Scan for the cell matching the given text and deliver its (X, Y) coordinate at center. 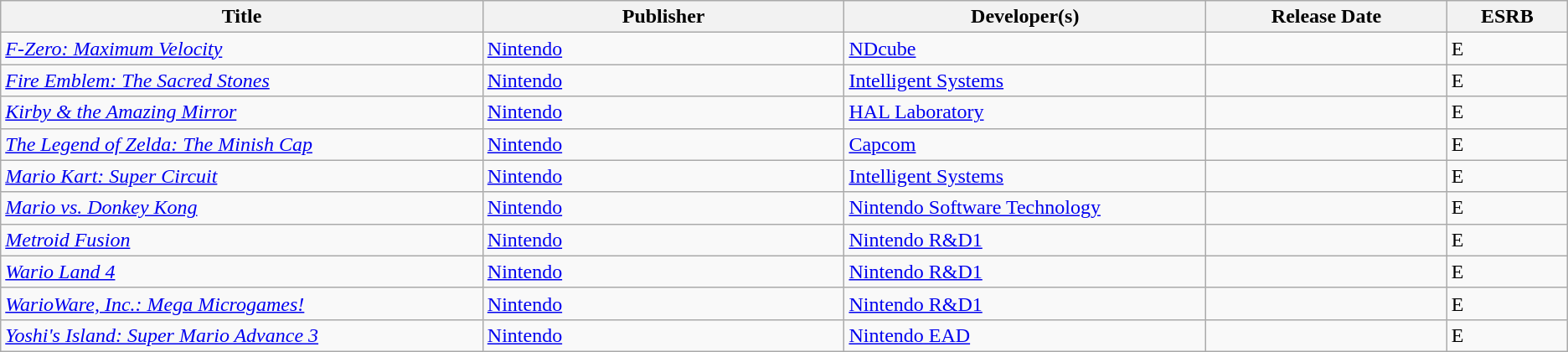
The Legend of Zelda: The Minish Cap (242, 144)
Yoshi's Island: Super Mario Advance 3 (242, 335)
Title (242, 17)
Fire Emblem: The Sacred Stones (242, 80)
WarioWare, Inc.: Mega Microgames! (242, 303)
HAL Laboratory (1025, 112)
Capcom (1025, 144)
Wario Land 4 (242, 272)
Release Date (1327, 17)
ESRB (1507, 17)
Publisher (663, 17)
Developer(s) (1025, 17)
F-Zero: Maximum Velocity (242, 49)
NDcube (1025, 49)
Metroid Fusion (242, 240)
Mario vs. Donkey Kong (242, 208)
Nintendo Software Technology (1025, 208)
Kirby & the Amazing Mirror (242, 112)
Nintendo EAD (1025, 335)
Mario Kart: Super Circuit (242, 176)
